Determine the (X, Y) coordinate at the center of the cell enclosing the given text.  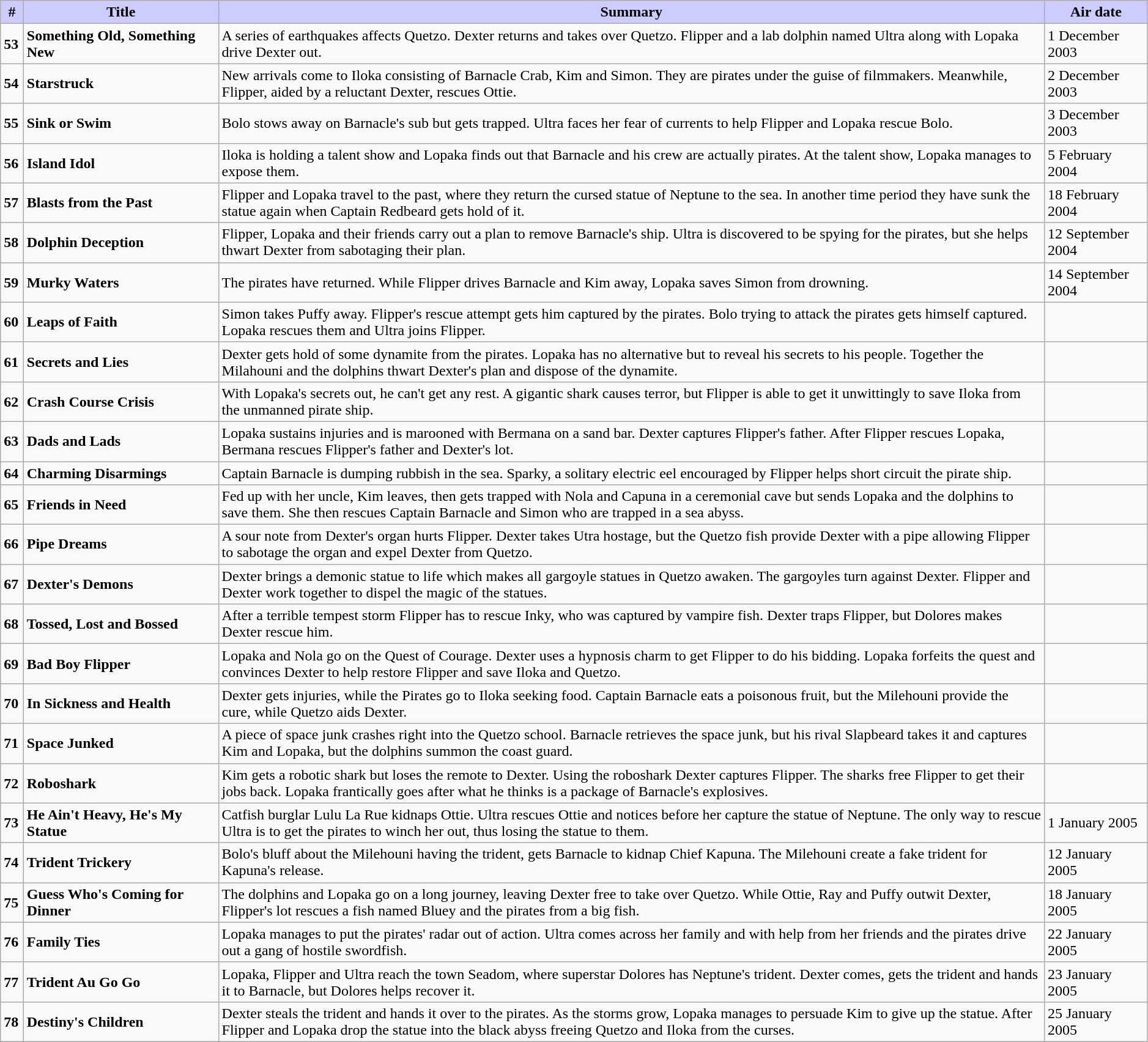
54 (12, 83)
The pirates have returned. While Flipper drives Barnacle and Kim away, Lopaka saves Simon from drowning. (631, 283)
72 (12, 783)
59 (12, 283)
69 (12, 664)
18 February 2004 (1096, 203)
Space Junked (121, 744)
58 (12, 242)
Pipe Dreams (121, 544)
57 (12, 203)
Sink or Swim (121, 124)
In Sickness and Health (121, 703)
Friends in Need (121, 505)
55 (12, 124)
Bolo stows away on Barnacle's sub but gets trapped. Ultra faces her fear of currents to help Flipper and Lopaka rescue Bolo. (631, 124)
68 (12, 624)
Family Ties (121, 942)
76 (12, 942)
53 (12, 44)
Secrets and Lies (121, 362)
1 January 2005 (1096, 823)
65 (12, 505)
Summary (631, 12)
Starstruck (121, 83)
60 (12, 322)
64 (12, 473)
He Ain't Heavy, He's My Statue (121, 823)
67 (12, 585)
Destiny's Children (121, 1021)
18 January 2005 (1096, 903)
5 February 2004 (1096, 163)
Bad Boy Flipper (121, 664)
61 (12, 362)
Trident Trickery (121, 862)
70 (12, 703)
Captain Barnacle is dumping rubbish in the sea. Sparky, a solitary electric eel encouraged by Flipper helps short circuit the pirate ship. (631, 473)
2 December 2003 (1096, 83)
1 December 2003 (1096, 44)
Blasts from the Past (121, 203)
73 (12, 823)
Dolphin Deception (121, 242)
Roboshark (121, 783)
Title (121, 12)
75 (12, 903)
Tossed, Lost and Bossed (121, 624)
Dads and Lads (121, 442)
66 (12, 544)
Leaps of Faith (121, 322)
14 September 2004 (1096, 283)
63 (12, 442)
74 (12, 862)
Murky Waters (121, 283)
56 (12, 163)
23 January 2005 (1096, 982)
Island Idol (121, 163)
22 January 2005 (1096, 942)
62 (12, 401)
Charming Disarmings (121, 473)
78 (12, 1021)
Dexter's Demons (121, 585)
12 January 2005 (1096, 862)
25 January 2005 (1096, 1021)
Air date (1096, 12)
77 (12, 982)
Something Old, Something New (121, 44)
71 (12, 744)
Bolo's bluff about the Milehouni having the trident, gets Barnacle to kidnap Chief Kapuna. The Milehouni create a fake trident for Kapuna's release. (631, 862)
Guess Who's Coming for Dinner (121, 903)
Crash Course Crisis (121, 401)
3 December 2003 (1096, 124)
Trident Au Go Go (121, 982)
# (12, 12)
12 September 2004 (1096, 242)
